Determine the [x, y] coordinate at the center of the cell enclosing the given text.  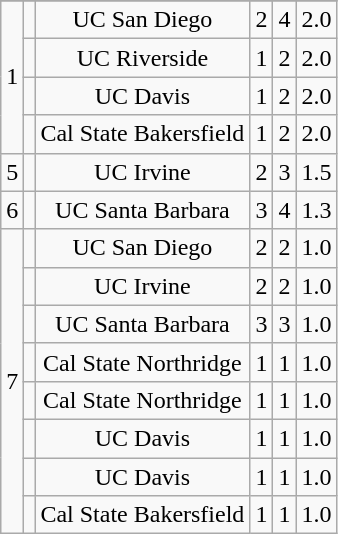
7 [12, 381]
UC Riverside [142, 58]
5 [12, 172]
1.3 [316, 210]
1.5 [316, 172]
6 [12, 210]
